Identify which cell holds the provided text, then report its (X, Y) central coordinate. 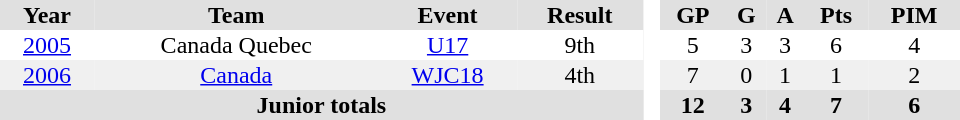
WJC18 (447, 75)
2006 (47, 75)
5 (692, 45)
9th (580, 45)
Pts (836, 15)
4th (580, 75)
Junior totals (322, 105)
Canada (236, 75)
2 (914, 75)
A (785, 15)
Team (236, 15)
U17 (447, 45)
GP (692, 15)
G (746, 15)
2005 (47, 45)
Result (580, 15)
12 (692, 105)
0 (746, 75)
Canada Quebec (236, 45)
Event (447, 15)
PIM (914, 15)
Year (47, 15)
